Locate the cell with the specified text and output its (X, Y) center coordinate. 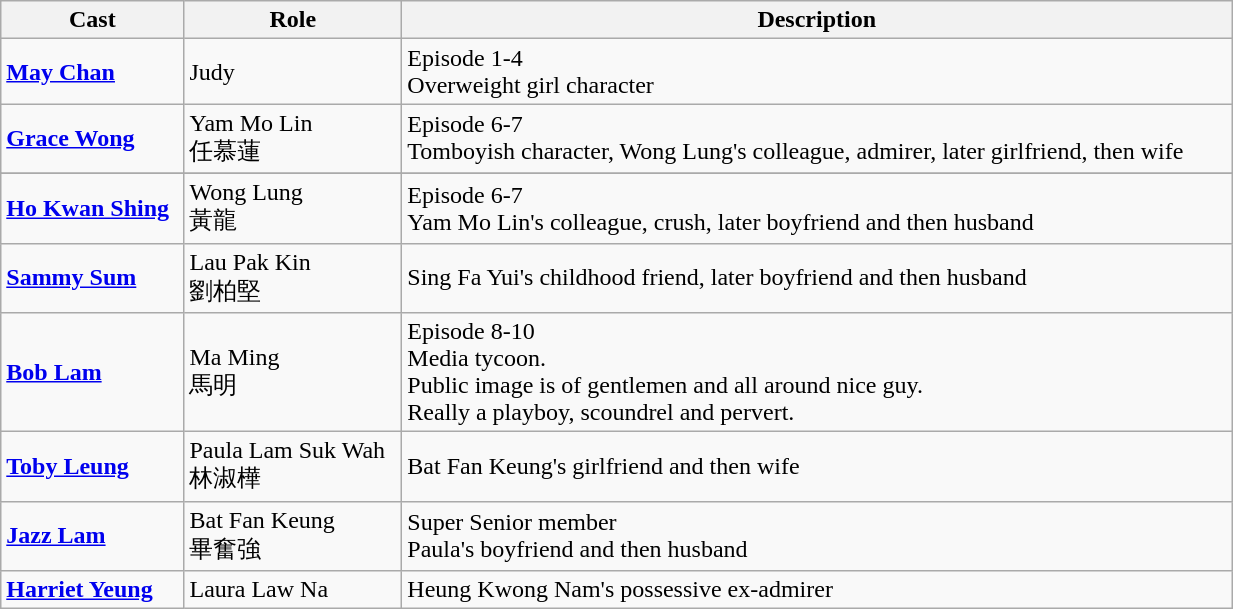
Laura Law Na (293, 590)
Ho Kwan Shing (92, 208)
Bat Fan Keung畢奮強 (293, 536)
Heung Kwong Nam's possessive ex-admirer (817, 590)
Judy (293, 72)
Cast (92, 20)
Paula Lam Suk Wah林淑樺 (293, 467)
Description (817, 20)
Bat Fan Keung's girlfriend and then wife (817, 467)
Yam Mo Lin任慕蓮 (293, 139)
Harriet Yeung (92, 590)
Sing Fa Yui's childhood friend, later boyfriend and then husband (817, 278)
Episode 6-7Tomboyish character, Wong Lung's colleague, admirer, later girlfriend, then wife (817, 139)
Grace Wong (92, 139)
Super Senior memberPaula's boyfriend and then husband (817, 536)
Role (293, 20)
Episode 6-7Yam Mo Lin's colleague, crush, later boyfriend and then husband (817, 208)
Sammy Sum (92, 278)
Episode 1-4Overweight girl character (817, 72)
Ma Ming馬明 (293, 372)
Wong Lung黃龍 (293, 208)
Episode 8-10Media tycoon.Public image is of gentlemen and all around nice guy.Really a playboy, scoundrel and pervert. (817, 372)
Bob Lam (92, 372)
May Chan (92, 72)
Toby Leung (92, 467)
Lau Pak Kin劉柏堅 (293, 278)
Jazz Lam (92, 536)
